Output the [x, y] coordinate of the center of the cell containing the given text.  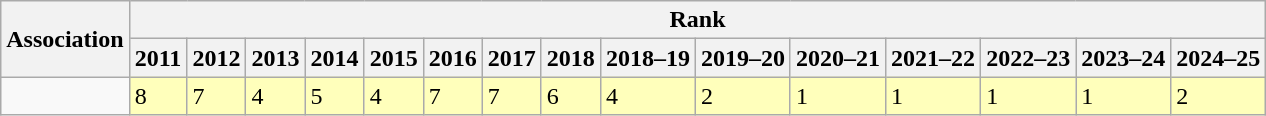
2013 [276, 58]
2019–20 [742, 58]
2023–24 [1124, 58]
8 [158, 96]
2017 [512, 58]
2021–22 [934, 58]
6 [570, 96]
Association [65, 39]
2016 [452, 58]
2018 [570, 58]
5 [334, 96]
2018–19 [648, 58]
2015 [394, 58]
2014 [334, 58]
2012 [216, 58]
2011 [158, 58]
2024–25 [1218, 58]
2022–23 [1028, 58]
2020–21 [838, 58]
Rank [698, 20]
